Scan for the cell matching the given text and deliver its (X, Y) coordinate at center. 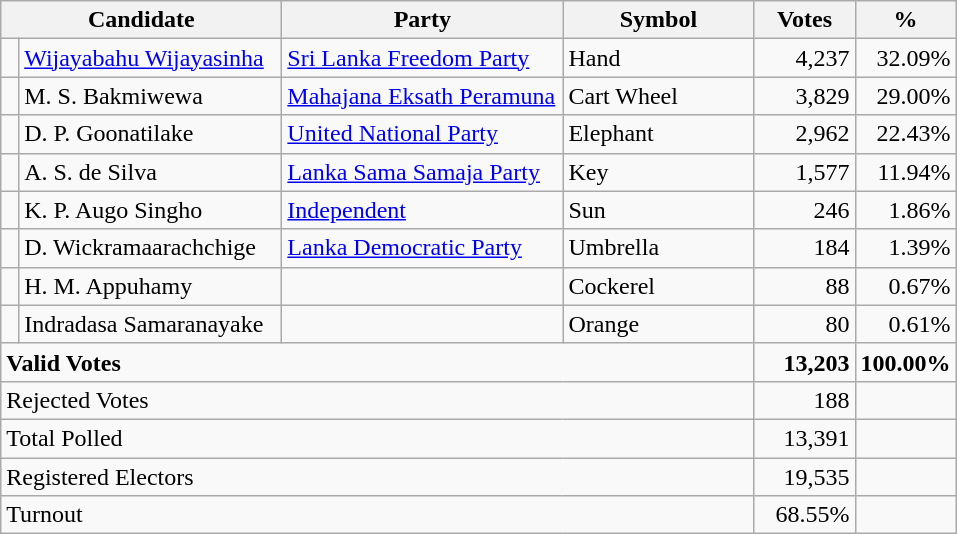
68.55% (804, 515)
184 (804, 248)
Votes (804, 20)
% (906, 20)
Key (658, 172)
Sun (658, 210)
Cart Wheel (658, 96)
0.67% (906, 286)
D. Wickramaarachchige (150, 248)
2,962 (804, 134)
Symbol (658, 20)
Lanka Sama Samaja Party (422, 172)
Registered Electors (378, 477)
Umbrella (658, 248)
13,391 (804, 438)
Cockerel (658, 286)
M. S. Bakmiwewa (150, 96)
1.86% (906, 210)
D. P. Goonatilake (150, 134)
188 (804, 400)
32.09% (906, 58)
A. S. de Silva (150, 172)
100.00% (906, 362)
H. M. Appuhamy (150, 286)
Independent (422, 210)
0.61% (906, 324)
Total Polled (378, 438)
3,829 (804, 96)
29.00% (906, 96)
K. P. Augo Singho (150, 210)
Candidate (142, 20)
Indradasa Samaranayake (150, 324)
Hand (658, 58)
11.94% (906, 172)
19,535 (804, 477)
88 (804, 286)
Party (422, 20)
13,203 (804, 362)
80 (804, 324)
4,237 (804, 58)
Sri Lanka Freedom Party (422, 58)
22.43% (906, 134)
Valid Votes (378, 362)
Mahajana Eksath Peramuna (422, 96)
246 (804, 210)
1,577 (804, 172)
Elephant (658, 134)
United National Party (422, 134)
Turnout (378, 515)
Wijayabahu Wijayasinha (150, 58)
Lanka Democratic Party (422, 248)
Orange (658, 324)
Rejected Votes (378, 400)
1.39% (906, 248)
